Search for the cell housing the specified text and yield its (x, y) center coordinate. 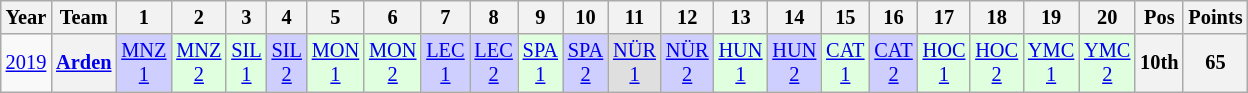
14 (794, 17)
9 (540, 17)
HOC2 (996, 63)
LEC2 (494, 63)
MON2 (392, 63)
MNZ2 (198, 63)
2019 (26, 63)
CAT1 (845, 63)
YMC2 (1107, 63)
Points (1215, 17)
Arden (84, 63)
1 (144, 17)
6 (392, 17)
HOC1 (944, 63)
SPA1 (540, 63)
Year (26, 17)
NÜR2 (688, 63)
LEC1 (445, 63)
65 (1215, 63)
13 (741, 17)
HUN1 (741, 63)
MON1 (336, 63)
4 (287, 17)
12 (688, 17)
MNZ1 (144, 63)
20 (1107, 17)
17 (944, 17)
SPA2 (586, 63)
8 (494, 17)
10 (586, 17)
SIL1 (246, 63)
18 (996, 17)
CAT2 (893, 63)
SIL2 (287, 63)
Pos (1159, 17)
16 (893, 17)
11 (634, 17)
2 (198, 17)
19 (1051, 17)
15 (845, 17)
10th (1159, 63)
3 (246, 17)
7 (445, 17)
NÜR1 (634, 63)
Team (84, 17)
5 (336, 17)
YMC1 (1051, 63)
HUN2 (794, 63)
